Search for the cell housing the specified text and yield its [X, Y] center coordinate. 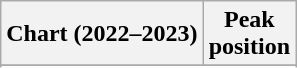
Peakposition [249, 34]
Chart (2022–2023) [102, 34]
